Identify which cell holds the provided text, then report its [x, y] central coordinate. 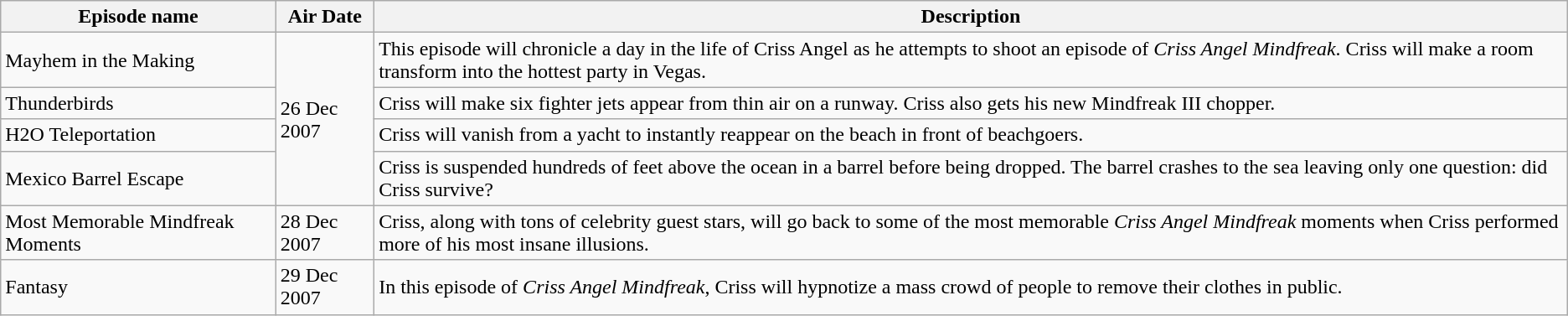
29 Dec 2007 [325, 287]
Air Date [325, 17]
Description [972, 17]
Mayhem in the Making [138, 60]
Mexico Barrel Escape [138, 178]
Criss will make six fighter jets appear from thin air on a runway. Criss also gets his new Mindfreak III chopper. [972, 103]
Criss will vanish from a yacht to instantly reappear on the beach in front of beachgoers. [972, 135]
H2O Teleportation [138, 135]
In this episode of Criss Angel Mindfreak, Criss will hypnotize a mass crowd of people to remove their clothes in public. [972, 287]
Most Memorable Mindfreak Moments [138, 233]
Thunderbirds [138, 103]
28 Dec 2007 [325, 233]
Fantasy [138, 287]
Episode name [138, 17]
26 Dec 2007 [325, 119]
